Search for the cell housing the specified text and yield its (x, y) center coordinate. 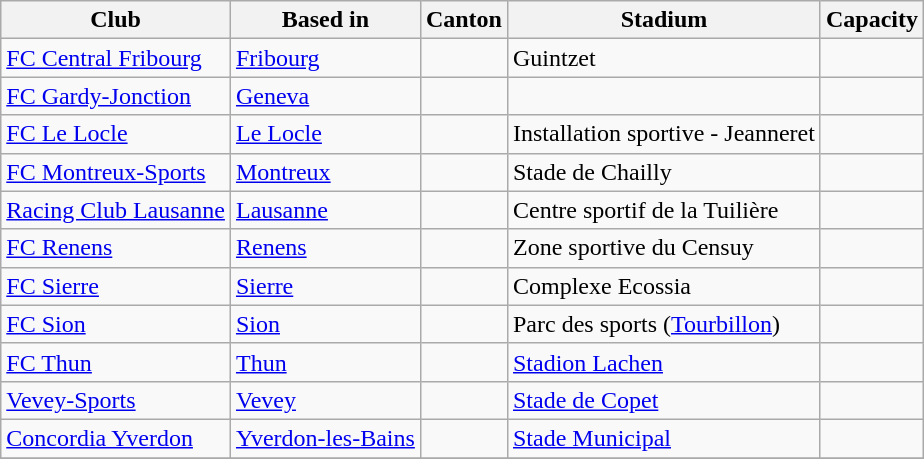
Stadion Lachen (664, 362)
Renens (325, 248)
Centre sportif de la Tuilière (664, 210)
Sion (325, 324)
Complexe Ecossia (664, 286)
Montreux (325, 172)
Sierre (325, 286)
FC Gardy-Jonction (116, 96)
FC Renens (116, 248)
Installation sportive - Jeanneret (664, 134)
Vevey (325, 400)
Stade de Chailly (664, 172)
FC Thun (116, 362)
Stade de Copet (664, 400)
Based in (325, 20)
Parc des sports (Tourbillon) (664, 324)
Stadium (664, 20)
Capacity (872, 20)
Le Locle (325, 134)
Fribourg (325, 58)
Yverdon-les-Bains (325, 438)
FC Sierre (116, 286)
Racing Club Lausanne (116, 210)
Geneva (325, 96)
Club (116, 20)
FC Montreux-Sports (116, 172)
Zone sportive du Censuy (664, 248)
Lausanne (325, 210)
FC Sion (116, 324)
Guintzet (664, 58)
Stade Municipal (664, 438)
Canton (464, 20)
Concordia Yverdon (116, 438)
FC Le Locle (116, 134)
Vevey-Sports (116, 400)
Thun (325, 362)
FC Central Fribourg (116, 58)
